Search for the cell housing the specified text and yield its [x, y] center coordinate. 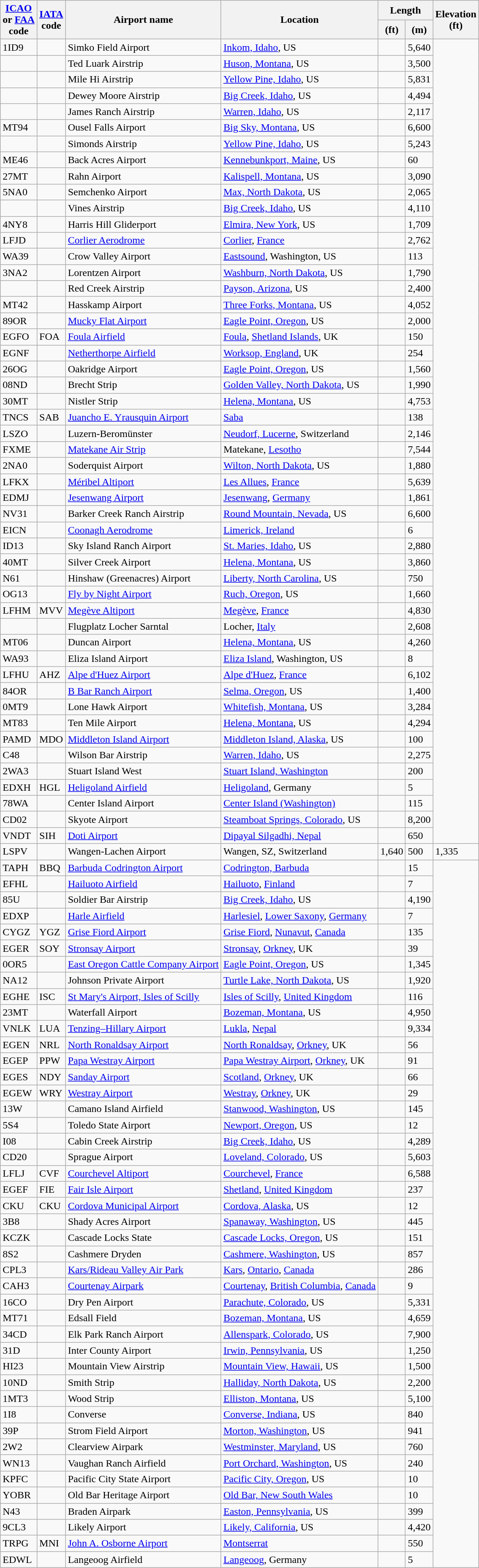
WA93 [19, 658]
NDY [52, 1077]
Hailuoto, Finland [299, 884]
5,831 [419, 79]
Rahn Airport [143, 176]
Nistler Strip [143, 401]
HI23 [19, 1366]
13W [19, 1109]
North Ronaldsay, Orkney, UK [299, 1045]
MT83 [19, 723]
Shady Acres Airport [143, 1221]
SIH [52, 836]
26OG [19, 369]
Cashmere, Washington, US [299, 1254]
113 [419, 257]
HGL [52, 787]
115 [419, 803]
2,065 [419, 192]
ISC [52, 996]
6,588 [419, 1173]
EDWL [19, 1560]
Smith Strip [143, 1382]
286 [419, 1270]
857 [419, 1254]
2WA3 [19, 771]
Stuart Island, Washington [299, 771]
2,117 [419, 112]
Harris Hill Gliderport [143, 224]
78WA [19, 803]
MT42 [19, 305]
Harlesiel, Lower Saxony, Germany [299, 916]
5,640 [419, 47]
1,250 [419, 1350]
Inter County Airport [143, 1350]
550 [419, 1543]
C48 [19, 755]
Grise Fiord, Nunavut, Canada [299, 932]
1,400 [419, 691]
Langeoog Airfield [143, 1560]
Westminster, Maryland, US [299, 1447]
Steamboat Springs, Colorado, US [299, 820]
84OR [19, 691]
Lorentzen Airport [143, 273]
5,243 [419, 144]
Length [406, 10]
1ID9 [19, 47]
Waterfall Airport [143, 1013]
EGEW [19, 1093]
Mountain View Airstrip [143, 1366]
Max, North Dakota, US [299, 192]
Vaughan Ranch Airfield [143, 1463]
3,860 [419, 562]
Three Forks, Montana, US [299, 305]
1,709 [419, 224]
Worksop, England, UK [299, 353]
East Oregon Cattle Company Airport [143, 964]
EGHE [19, 996]
I08 [19, 1141]
BBQ [52, 868]
KPFC [19, 1479]
MVV [52, 610]
Limerick, Ireland [299, 530]
Braden Airpark [143, 1511]
1I8 [19, 1415]
Doti Airport [143, 836]
EFHL [19, 884]
Halliday, North Dakota, US [299, 1382]
Edsall Field [143, 1318]
Pacific City State Airport [143, 1479]
Kars/Rideau Valley Air Park [143, 1270]
4,110 [419, 208]
39P [19, 1431]
EGES [19, 1077]
IATAcode [52, 20]
James Ranch Airstrip [143, 112]
Montserrat [299, 1543]
Cordova Municipal Airport [143, 1205]
YOBR [19, 1495]
Skyote Airport [143, 820]
Big Sky, Montana, US [299, 128]
Back Acres Airport [143, 160]
WA39 [19, 257]
Cashmere Dryden [143, 1254]
Matekane, Lesotho [299, 449]
760 [419, 1447]
AHZ [52, 675]
Ruch, Oregon, US [299, 594]
Soldier Bar Airstrip [143, 900]
Netherthorpe Airfield [143, 353]
Sprague Airport [143, 1157]
(m) [419, 30]
16CO [19, 1302]
B Bar Ranch Airport [143, 691]
EDMJ [19, 498]
Eliza Island, Washington, US [299, 658]
3NA2 [19, 273]
Dry Pen Airport [143, 1302]
60 [419, 160]
8S2 [19, 1254]
LFJD [19, 240]
Cabin Creek Airstrip [143, 1141]
2,146 [419, 433]
MNI [52, 1543]
7,900 [419, 1334]
Mucky Flat Airport [143, 321]
Papa Westray Airport, Orkney, UK [299, 1061]
Lukla, Nepal [299, 1029]
5,639 [419, 481]
27MT [19, 176]
4,494 [419, 96]
Simonds Airstrip [143, 144]
Port Orchard, Washington, US [299, 1463]
NA12 [19, 980]
Alpe d'Huez, France [299, 675]
200 [419, 771]
10ND [19, 1382]
9,334 [419, 1029]
NV31 [19, 514]
1,660 [419, 594]
N61 [19, 578]
Wood Strip [143, 1399]
1,790 [419, 273]
Fair Isle Airport [143, 1189]
WRY [52, 1093]
NRL [52, 1045]
0OR5 [19, 964]
Liberty, North Carolina, US [299, 578]
PAMD [19, 739]
ME46 [19, 160]
MT06 [19, 642]
Grise Fiord Airport [143, 932]
Irwin, Pennsylvania, US [299, 1350]
1,861 [419, 498]
Elk Park Ranch Airport [143, 1334]
Soderquist Airport [143, 465]
FXME [19, 449]
100 [419, 739]
EDXP [19, 916]
Clearview Airpark [143, 1447]
40MT [19, 562]
LSPV [19, 852]
Locher, Italy [299, 626]
EICN [19, 530]
Center Island (Washington) [299, 803]
Spanaway, Washington, US [299, 1221]
5,603 [419, 1157]
2W2 [19, 1447]
Washburn, North Dakota, US [299, 273]
2,400 [419, 289]
Parachute, Colorado, US [299, 1302]
4,260 [419, 642]
31D [19, 1350]
650 [419, 836]
4,950 [419, 1013]
151 [419, 1237]
Middleton Island, Alaska, US [299, 739]
Neudorf, Lucerne, Switzerland [299, 433]
150 [419, 337]
Kalispell, Montana, US [299, 176]
Oakridge Airport [143, 369]
LFLJ [19, 1173]
2,200 [419, 1382]
840 [419, 1415]
Barbuda Codrington Airport [143, 868]
CPL3 [19, 1270]
1,335 [456, 852]
Langeoog, Germany [299, 1560]
Corlier, France [299, 240]
1,640 [392, 852]
Méribel Altiport [143, 481]
TNCS [19, 417]
56 [419, 1045]
3B8 [19, 1221]
Middleton Island Airport [143, 739]
6 [419, 530]
Westray Airport [143, 1093]
EDXH [19, 787]
4,294 [419, 723]
9 [419, 1286]
Vines Airstrip [143, 208]
Wangen, SZ, Switzerland [299, 852]
CAH3 [19, 1286]
138 [419, 417]
ID13 [19, 546]
Round Mountain, Nevada, US [299, 514]
3,090 [419, 176]
750 [419, 578]
116 [419, 996]
Lone Hawk Airport [143, 707]
Elevation (ft) [456, 20]
Wangen-Lachen Airport [143, 852]
Eastsound, Washington, US [299, 257]
PPW [52, 1061]
5,331 [419, 1302]
YGZ [52, 932]
1,560 [419, 369]
TAPH [19, 868]
2,762 [419, 240]
23MT [19, 1013]
Heligoland Airfield [143, 787]
Eliza Island Airport [143, 658]
Golden Valley, North Dakota, US [299, 385]
1,345 [419, 964]
254 [419, 353]
Kars, Ontario, Canada [299, 1270]
Johnson Private Airport [143, 980]
3,500 [419, 63]
4,830 [419, 610]
Cordova, Alaska, US [299, 1205]
Juancho E. Yrausquin Airport [143, 417]
CVF [52, 1173]
4,289 [419, 1141]
St. Maries, Idaho, US [299, 546]
Barker Creek Ranch Airstrip [143, 514]
Foula Airfield [143, 337]
Flugplatz Locher Sarntal [143, 626]
EGEN [19, 1045]
240 [419, 1463]
3,284 [419, 707]
Morton, Washington, US [299, 1431]
WN13 [19, 1463]
Foula, Shetland Islands, UK [299, 337]
Likely, California, US [299, 1527]
Red Creek Airstrip [143, 289]
Les Allues, France [299, 481]
30MT [19, 401]
08ND [19, 385]
29 [419, 1093]
Location [299, 20]
Stronsay Airport [143, 948]
St Mary's Airport, Isles of Scilly [143, 996]
7,544 [419, 449]
Westray, Orkney, UK [299, 1093]
Dipayal Silgadhi, Nepal [299, 836]
9CL3 [19, 1527]
Toledo State Airport [143, 1125]
135 [419, 932]
Ted Luark Airstrip [143, 63]
Mountain View, Hawaii, US [299, 1366]
EGEP [19, 1061]
Camano Island Airfield [143, 1109]
CYGZ [19, 932]
Turtle Lake, North Dakota, US [299, 980]
Payson, Arizona, US [299, 289]
Elmira, New York, US [299, 224]
4,420 [419, 1527]
KCZK [19, 1237]
SAB [52, 417]
Cascade Locks State [143, 1237]
5NA0 [19, 192]
399 [419, 1511]
Hasskamp Airport [143, 305]
4,190 [419, 900]
Old Bar, New South Wales [299, 1495]
N43 [19, 1511]
1,990 [419, 385]
Ousel Falls Airport [143, 128]
145 [419, 1109]
Brecht Strip [143, 385]
Converse [143, 1415]
LFHM [19, 610]
CD20 [19, 1157]
Stanwood, Washington, US [299, 1109]
39 [419, 948]
Easton, Pennsylvania, US [299, 1511]
EGER [19, 948]
85U [19, 900]
Courtenay Airpark [143, 1286]
2,608 [419, 626]
4,052 [419, 305]
Hinshaw (Greenacres) Airport [143, 578]
2,000 [419, 321]
Loveland, Colorado, US [299, 1157]
(ft) [392, 30]
66 [419, 1077]
Megève Altiport [143, 610]
Selma, Oregon, US [299, 691]
Strom Field Airport [143, 1431]
Tenzing–Hillary Airport [143, 1029]
North Ronaldsay Airport [143, 1045]
TRPG [19, 1543]
Silver Creek Airport [143, 562]
0MT9 [19, 707]
Megève, France [299, 610]
Crow Valley Airport [143, 257]
Sky Island Ranch Airport [143, 546]
FOA [52, 337]
EGFO [19, 337]
Pacific City, Oregon, US [299, 1479]
Allenspark, Colorado, US [299, 1334]
Sanday Airport [143, 1077]
Airport name [143, 20]
1,500 [419, 1366]
Likely Airport [143, 1527]
500 [419, 852]
1,920 [419, 980]
OG13 [19, 594]
5,100 [419, 1399]
Converse, Indiana, US [299, 1415]
Inkom, Idaho, US [299, 47]
Simko Field Airport [143, 47]
Stronsay, Orkney, UK [299, 948]
LFKX [19, 481]
Corlier Aerodrome [143, 240]
LSZO [19, 433]
4,659 [419, 1318]
1MT3 [19, 1399]
VNDT [19, 836]
Wilson Bar Airstrip [143, 755]
John A. Osborne Airport [143, 1543]
Cascade Locks, Oregon, US [299, 1237]
237 [419, 1189]
Wilton, North Dakota, US [299, 465]
Kennebunkport, Maine, US [299, 160]
EGEF [19, 1189]
Center Island Airport [143, 803]
Semchenko Airport [143, 192]
Matekane Air Strip [143, 449]
MT94 [19, 128]
Courchevel Altiport [143, 1173]
445 [419, 1221]
ICAOor FAAcode [19, 20]
Duncan Airport [143, 642]
Whitefish, Montana, US [299, 707]
MT71 [19, 1318]
CD02 [19, 820]
4,753 [419, 401]
Mile Hi Airstrip [143, 79]
4NY8 [19, 224]
8,200 [419, 820]
15 [419, 868]
Hailuoto Airfield [143, 884]
Shetland, United Kingdom [299, 1189]
Jesenwang, Germany [299, 498]
Alpe d'Huez Airport [143, 675]
Stuart Island West [143, 771]
Newport, Oregon, US [299, 1125]
VNLK [19, 1029]
FIE [52, 1189]
EGNF [19, 353]
Ten Mile Airport [143, 723]
89OR [19, 321]
Luzern-Beromünster [143, 433]
Papa Westray Airport [143, 1061]
1,880 [419, 465]
2,880 [419, 546]
Fly by Night Airport [143, 594]
Old Bar Heritage Airport [143, 1495]
MDO [52, 739]
Courchevel, France [299, 1173]
Huson, Montana, US [299, 63]
Dewey Moore Airstrip [143, 96]
Saba [299, 417]
Isles of Scilly, United Kingdom [299, 996]
Elliston, Montana, US [299, 1399]
LFHU [19, 675]
34CD [19, 1334]
SOY [52, 948]
Courtenay, British Columbia, Canada [299, 1286]
5S4 [19, 1125]
Scotland, Orkney, UK [299, 1077]
LUA [52, 1029]
8 [419, 658]
Jesenwang Airport [143, 498]
Coonagh Aerodrome [143, 530]
941 [419, 1431]
91 [419, 1061]
6,102 [419, 675]
Heligoland, Germany [299, 787]
2NA0 [19, 465]
2,275 [419, 755]
Harle Airfield [143, 916]
Codrington, Barbuda [299, 868]
